Locate the cell with the specified text and output its (X, Y) center coordinate. 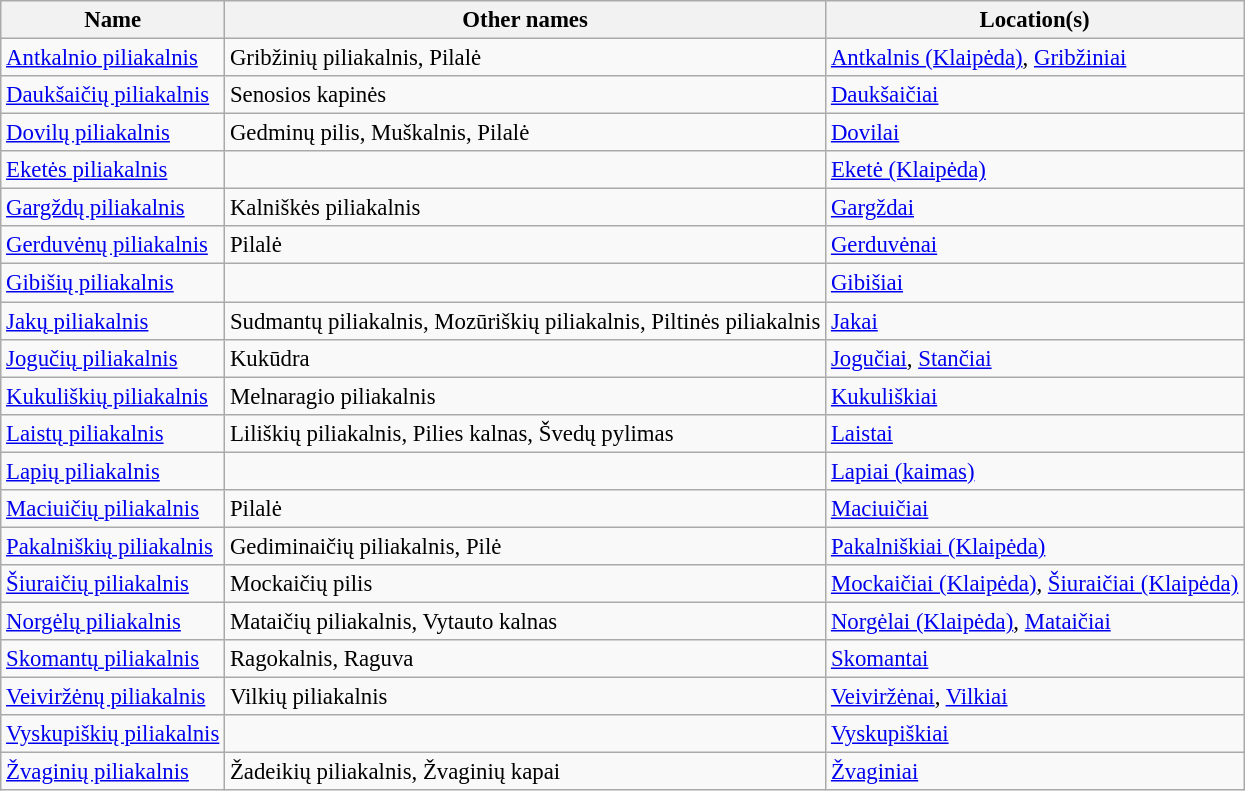
Laistai (1035, 433)
Eketės piliakalnis (113, 170)
Gibišių piliakalnis (113, 283)
Norgėlų piliakalnis (113, 621)
Laistų piliakalnis (113, 433)
Lapių piliakalnis (113, 471)
Skomantų piliakalnis (113, 659)
Gargždų piliakalnis (113, 208)
Pakalniškiai (Klaipėda) (1035, 546)
Sudmantų piliakalnis, Mozūriškių piliakalnis, Piltinės piliakalnis (526, 321)
Maciuičių piliakalnis (113, 509)
Senosios kapinės (526, 95)
Eketė (Klaipėda) (1035, 170)
Ragokalnis, Raguva (526, 659)
Veiviržėnų piliakalnis (113, 697)
Jakų piliakalnis (113, 321)
Gerduvėnų piliakalnis (113, 245)
Gerduvėnai (1035, 245)
Pakalniškių piliakalnis (113, 546)
Gedminų pilis, Muškalnis, Pilalė (526, 133)
Kalniškės piliakalnis (526, 208)
Mockaičių pilis (526, 584)
Lapiai (kaimas) (1035, 471)
Žadeikių piliakalnis, Žvaginių kapai (526, 772)
Other names (526, 20)
Liliškių piliakalnis, Pilies kalnas, Švedų pylimas (526, 433)
Šiuraičių piliakalnis (113, 584)
Skomantai (1035, 659)
Gibišiai (1035, 283)
Maciuičiai (1035, 509)
Name (113, 20)
Vyskupiškiai (1035, 734)
Melnaragio piliakalnis (526, 396)
Jogučiai, Stančiai (1035, 358)
Kukuliškių piliakalnis (113, 396)
Jogučių piliakalnis (113, 358)
Dovilai (1035, 133)
Dovilų piliakalnis (113, 133)
Žvaginiai (1035, 772)
Žvaginių piliakalnis (113, 772)
Gediminaičių piliakalnis, Pilė (526, 546)
Vyskupiškių piliakalnis (113, 734)
Gargždai (1035, 208)
Mataičių piliakalnis, Vytauto kalnas (526, 621)
Antkalnis (Klaipėda), Gribžiniai (1035, 58)
Antkalnio piliakalnis (113, 58)
Mockaičiai (Klaipėda), Šiuraičiai (Klaipėda) (1035, 584)
Kukūdra (526, 358)
Kukuliškiai (1035, 396)
Jakai (1035, 321)
Veiviržėnai, Vilkiai (1035, 697)
Norgėlai (Klaipėda), Mataičiai (1035, 621)
Location(s) (1035, 20)
Daukšaičių piliakalnis (113, 95)
Daukšaičiai (1035, 95)
Gribžinių piliakalnis, Pilalė (526, 58)
Vilkių piliakalnis (526, 697)
